Return the [X, Y] coordinate for the center point of the cell that contains the specified text.  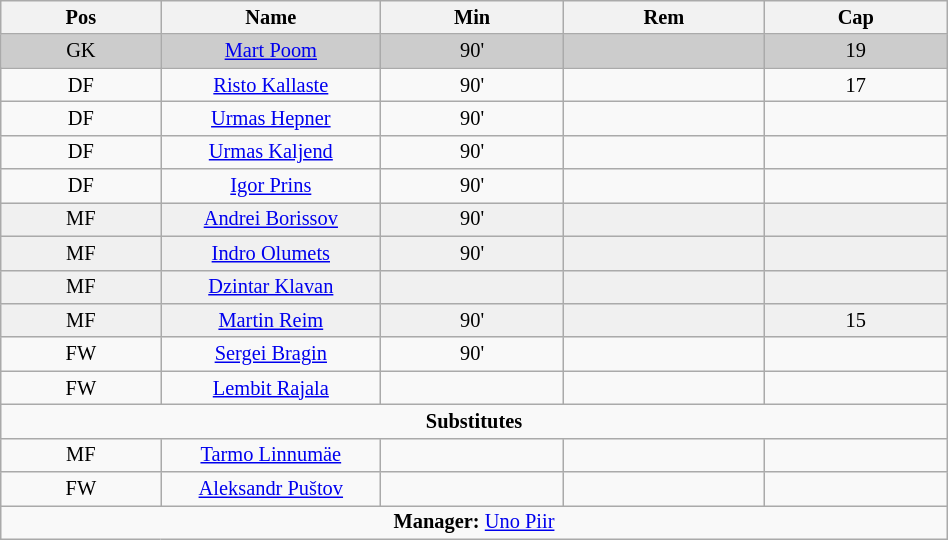
15 [856, 320]
Indro Olumets [271, 253]
GK [81, 51]
Name [271, 17]
Igor Prins [271, 186]
19 [856, 51]
Substitutes [474, 421]
Urmas Kaljend [271, 152]
Aleksandr Puštov [271, 489]
Urmas Hepner [271, 118]
Min [472, 17]
Manager: Uno Piir [474, 522]
Martin Reim [271, 320]
Lembit Rajala [271, 388]
Tarmo Linnumäe [271, 455]
17 [856, 85]
Sergei Bragin [271, 354]
Dzintar Klavan [271, 287]
Cap [856, 17]
Andrei Borissov [271, 219]
Rem [664, 17]
Pos [81, 17]
Mart Poom [271, 51]
Risto Kallaste [271, 85]
